Search for the cell housing the specified text and yield its (x, y) center coordinate. 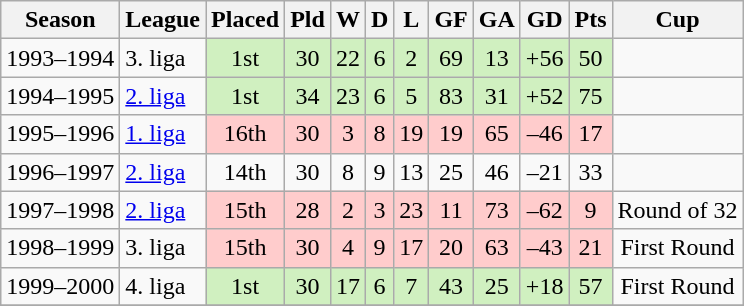
1995–1996 (60, 134)
–21 (544, 172)
1996–1997 (60, 172)
22 (348, 58)
Season (60, 20)
League (163, 20)
20 (451, 248)
14th (246, 172)
–43 (544, 248)
4. liga (163, 286)
69 (451, 58)
–46 (544, 134)
21 (590, 248)
1997–1998 (60, 210)
5 (412, 96)
GA (496, 20)
57 (590, 286)
1999–2000 (60, 286)
–62 (544, 210)
D (379, 20)
+52 (544, 96)
Round of 32 (678, 210)
65 (496, 134)
28 (308, 210)
Pld (308, 20)
75 (590, 96)
83 (451, 96)
+18 (544, 286)
W (348, 20)
1994–1995 (60, 96)
73 (496, 210)
GD (544, 20)
GF (451, 20)
Placed (246, 20)
33 (590, 172)
63 (496, 248)
1993–1994 (60, 58)
11 (451, 210)
+56 (544, 58)
L (412, 20)
4 (348, 248)
Pts (590, 20)
1. liga (163, 134)
Cup (678, 20)
34 (308, 96)
43 (451, 286)
31 (496, 96)
46 (496, 172)
1998–1999 (60, 248)
7 (412, 286)
50 (590, 58)
16th (246, 134)
